Scan for the cell matching the given text and deliver its (X, Y) coordinate at center. 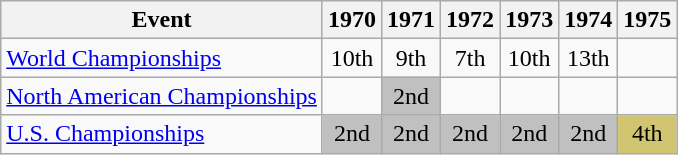
1975 (648, 20)
World Championships (162, 58)
Event (162, 20)
1973 (530, 20)
1970 (352, 20)
1971 (412, 20)
9th (412, 58)
7th (470, 58)
North American Championships (162, 96)
U.S. Championships (162, 134)
1974 (588, 20)
4th (648, 134)
1972 (470, 20)
13th (588, 58)
